Determine the [X, Y] coordinate at the center of the cell enclosing the given text.  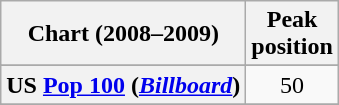
Chart (2008–2009) [124, 34]
US Pop 100 (Billboard) [124, 85]
Peakposition [292, 34]
50 [292, 85]
